Scan for the cell matching the given text and deliver its [x, y] coordinate at center. 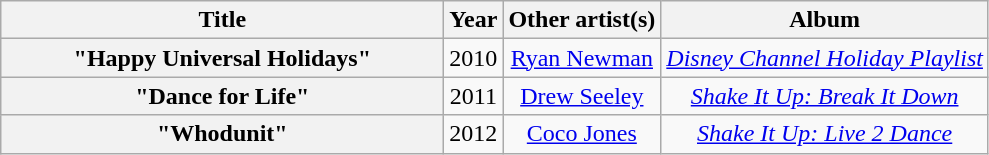
Other artist(s) [582, 20]
Title [222, 20]
2012 [474, 134]
Coco Jones [582, 134]
Album [825, 20]
"Dance for Life" [222, 96]
Disney Channel Holiday Playlist [825, 58]
2011 [474, 96]
Year [474, 20]
Shake It Up: Live 2 Dance [825, 134]
"Happy Universal Holidays" [222, 58]
"Whodunit" [222, 134]
Ryan Newman [582, 58]
2010 [474, 58]
Shake It Up: Break It Down [825, 96]
Drew Seeley [582, 96]
